Locate the cell with the specified text and output its (x, y) center coordinate. 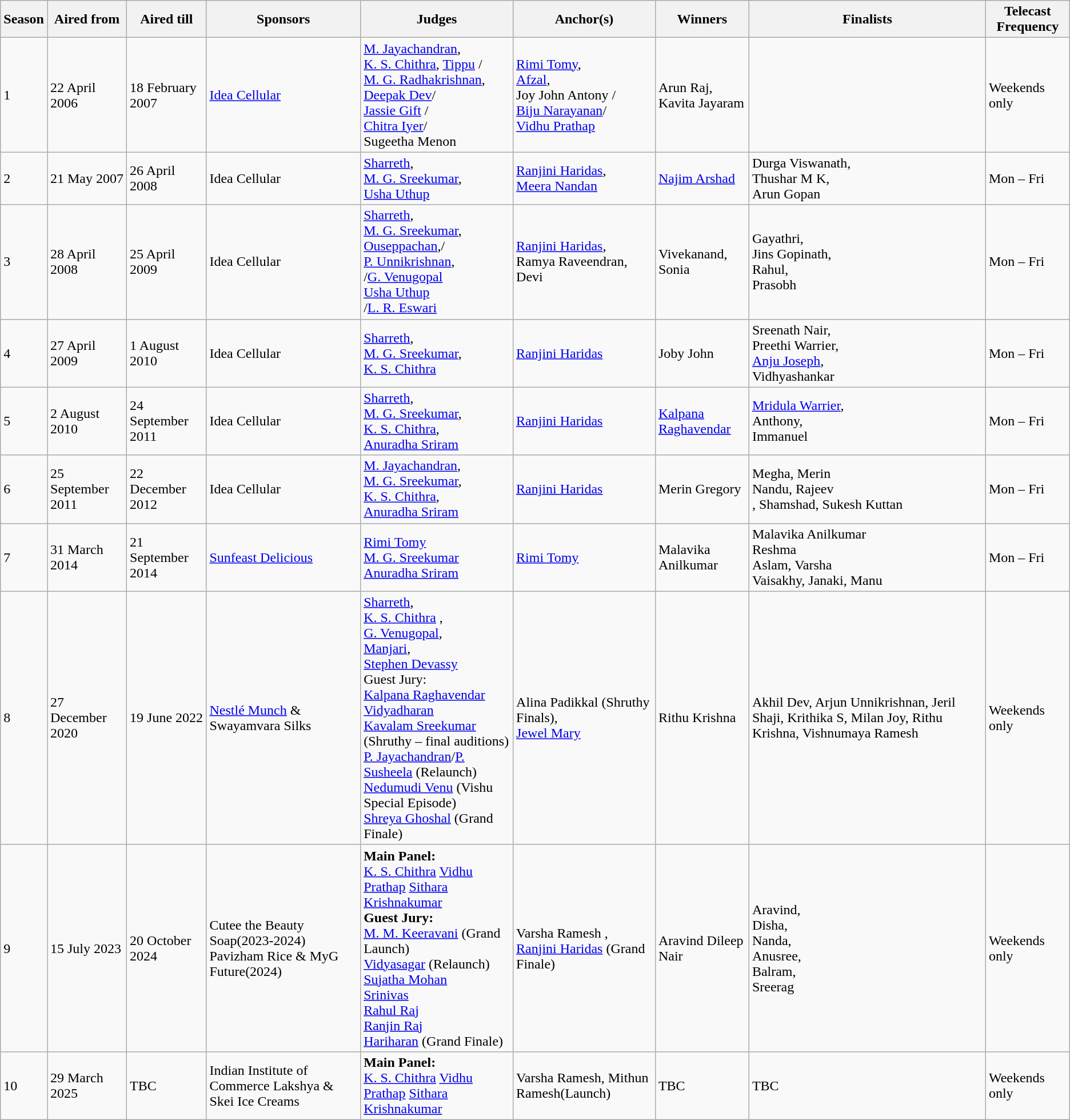
24 September 2011 (167, 421)
Anchor(s) (584, 19)
Sunfeast Delicious (284, 557)
5 (24, 421)
Alina Padikkal (Shruthy Finals),Jewel Mary (584, 718)
19 June 2022 (167, 718)
6 (24, 489)
Varsha Ramesh, Mithun Ramesh(Launch) (584, 1085)
Rithu Krishna (702, 718)
25 April 2009 (167, 262)
20 October 2024 (167, 948)
3 (24, 262)
29 March 2025 (87, 1085)
10 (24, 1085)
7 (24, 557)
Cutee the Beauty Soap(2023-2024) Pavizham Rice & MyG Future(2024) (284, 948)
Akhil Dev, Arjun Unnikrishnan, Jeril Shaji, Krithika S, Milan Joy, Rithu Krishna, Vishnumaya Ramesh (867, 718)
Aired from (87, 19)
Rimi Tomy (584, 557)
21 May 2007 (87, 178)
8 (24, 718)
Durga Viswanath, Thushar M K, Arun Gopan (867, 178)
Sharreth,M. G. Sreekumar,Usha Uthup (437, 178)
Telecast Frequency (1028, 19)
Arun Raj, Kavita Jayaram (702, 95)
Sharreth,M. G. Sreekumar,Ouseppachan,/P. Unnikrishnan,/G. VenugopalUsha Uthup/L. R. Eswari (437, 262)
Aravind, Disha, Nanda, Anusree, Balram, Sreerag (867, 948)
Sharreth,M. G. Sreekumar,K. S. Chithra (437, 353)
Nestlé Munch & Swayamvara Silks (284, 718)
Judges (437, 19)
9 (24, 948)
26 April 2008 (167, 178)
Rimi TomyM. G. SreekumarAnuradha Sriram (437, 557)
Winners (702, 19)
Malavika Anilkumar (702, 557)
Vivekanand, Sonia (702, 262)
Sreenath Nair, Preethi Warrier, Anju Joseph, Vidhyashankar (867, 353)
Ranjini Haridas,Ramya Raveendran,Devi (584, 262)
Aired till (167, 19)
1 August 2010 (167, 353)
4 (24, 353)
22 April 2006 (87, 95)
Ranjini Haridas,Meera Nandan (584, 178)
Season (24, 19)
Finalists (867, 19)
27 April 2009 (87, 353)
22 December 2012 (167, 489)
Aravind Dileep Nair (702, 948)
15 July 2023 (87, 948)
Gayathri, Jins Gopinath, Rahul, Prasobh (867, 262)
Malavika AnilkumarReshma Aslam, VarshaVaisakhy, Janaki, Manu (867, 557)
M. Jayachandran,K. S. Chithra, Tippu /M. G. Radhakrishnan, Deepak Dev/ Jassie Gift /Chitra Iyer/ Sugeetha Menon (437, 95)
Indian Institute of Commerce Lakshya & Skei Ice Creams (284, 1085)
Sharreth,M. G. Sreekumar,K. S. Chithra,Anuradha Sriram (437, 421)
27 December 2020 (87, 718)
Joby John (702, 353)
Megha, MerinNandu, Rajeev, Shamshad, Sukesh Kuttan (867, 489)
25 September 2011 (87, 489)
M. Jayachandran,M. G. Sreekumar,K. S. Chithra,Anuradha Sriram (437, 489)
2 August 2010 (87, 421)
21 September 2014 (167, 557)
Main Panel:K. S. Chithra Vidhu Prathap Sithara Krishnakumar (437, 1085)
Varsha Ramesh , Ranjini Haridas (Grand Finale) (584, 948)
Kalpana Raghavendar (702, 421)
Najim Arshad (702, 178)
Mridula Warrier, Anthony, Immanuel (867, 421)
31 March 2014 (87, 557)
28 April 2008 (87, 262)
18 February 2007 (167, 95)
Sponsors (284, 19)
1 (24, 95)
2 (24, 178)
Merin Gregory (702, 489)
Rimi Tomy, Afzal, Joy John Antony /Biju Narayanan/Vidhu Prathap (584, 95)
